Extract the (X, Y) coordinate from the center of the cell holding the provided text.  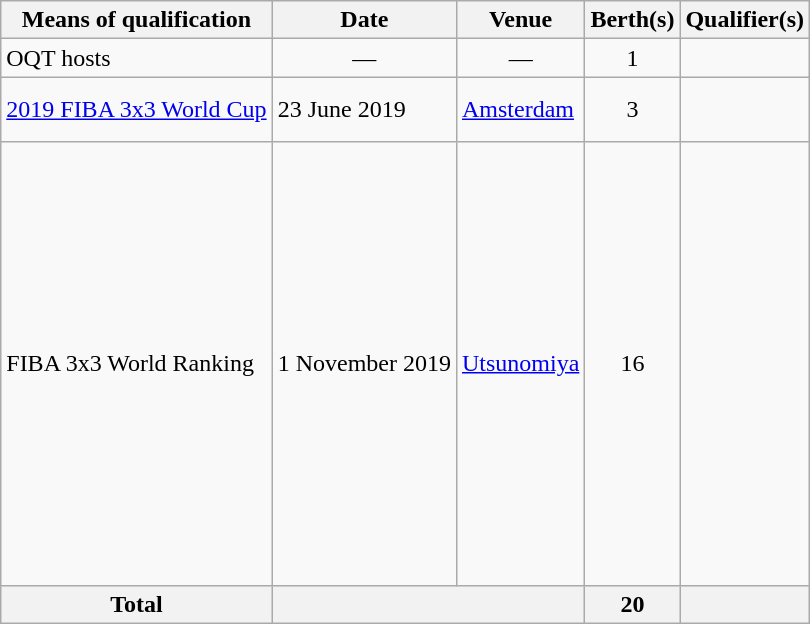
Date (364, 20)
Berth(s) (632, 20)
1 (632, 58)
23 June 2019 (364, 110)
20 (632, 604)
Qualifier(s) (745, 20)
Venue (520, 20)
Amsterdam (520, 110)
Total (136, 604)
16 (632, 364)
Utsunomiya (520, 364)
2019 FIBA 3x3 World Cup (136, 110)
FIBA 3x3 World Ranking (136, 364)
OQT hosts (136, 58)
Means of qualification (136, 20)
3 (632, 110)
1 November 2019 (364, 364)
